Output the (X, Y) coordinate of the center of the cell containing the given text.  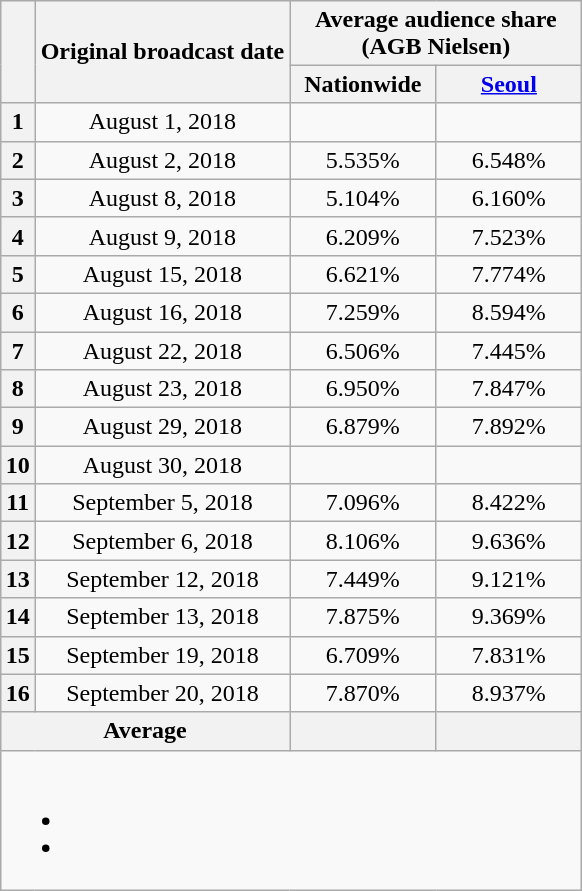
August 30, 2018 (162, 465)
August 8, 2018 (162, 198)
12 (18, 541)
8 (18, 389)
8.106% (363, 541)
7.523% (509, 236)
16 (18, 693)
6.879% (363, 427)
9.121% (509, 579)
August 15, 2018 (162, 274)
Nationwide (363, 84)
9.636% (509, 541)
4 (18, 236)
Average (145, 731)
6.950% (363, 389)
August 9, 2018 (162, 236)
7.892% (509, 427)
September 6, 2018 (162, 541)
6.621% (363, 274)
3 (18, 198)
2 (18, 160)
September 13, 2018 (162, 617)
7.259% (363, 312)
1 (18, 122)
September 12, 2018 (162, 579)
6.160% (509, 198)
8.937% (509, 693)
September 5, 2018 (162, 503)
13 (18, 579)
7.847% (509, 389)
6.506% (363, 351)
Original broadcast date (162, 52)
7.774% (509, 274)
August 1, 2018 (162, 122)
Average audience share(AGB Nielsen) (436, 32)
August 29, 2018 (162, 427)
Seoul (509, 84)
7.449% (363, 579)
5.535% (363, 160)
7.831% (509, 655)
8.594% (509, 312)
8.422% (509, 503)
9.369% (509, 617)
11 (18, 503)
6.548% (509, 160)
August 23, 2018 (162, 389)
August 22, 2018 (162, 351)
15 (18, 655)
September 19, 2018 (162, 655)
6.209% (363, 236)
August 2, 2018 (162, 160)
August 16, 2018 (162, 312)
7.870% (363, 693)
9 (18, 427)
10 (18, 465)
7.096% (363, 503)
September 20, 2018 (162, 693)
6.709% (363, 655)
7.445% (509, 351)
6 (18, 312)
14 (18, 617)
7.875% (363, 617)
7 (18, 351)
5.104% (363, 198)
5 (18, 274)
